From the cell containing the given text, extract its center point as (x, y) coordinate. 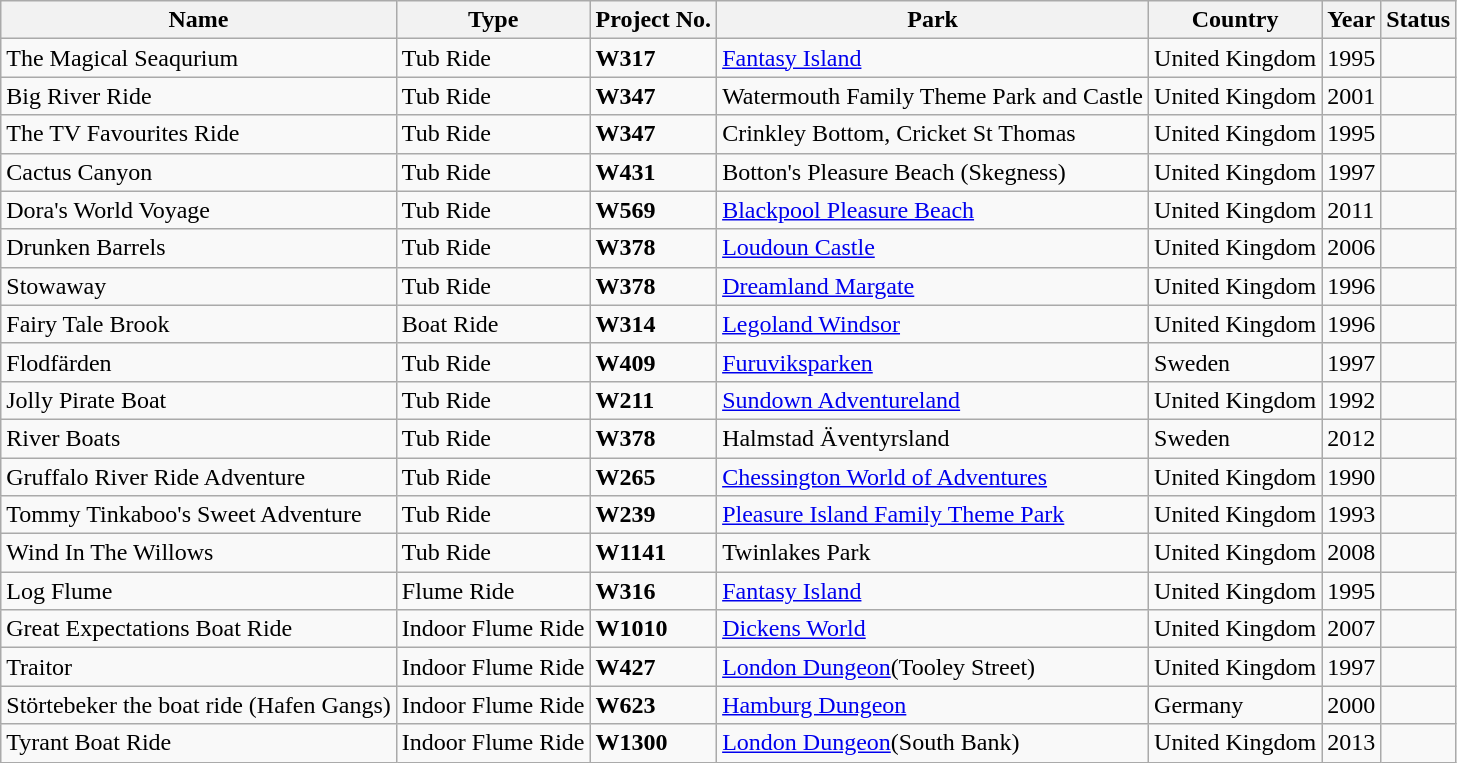
Traitor (199, 667)
W316 (654, 591)
W1010 (654, 629)
Status (1418, 20)
W211 (654, 400)
Halmstad Äventyrsland (933, 438)
Flume Ride (493, 591)
Boat Ride (493, 324)
Flodfärden (199, 362)
Twinlakes Park (933, 553)
Crinkley Bottom, Cricket St Thomas (933, 134)
London Dungeon(South Bank) (933, 743)
2006 (1352, 248)
Botton's Pleasure Beach (Skegness) (933, 172)
W1300 (654, 743)
Cactus Canyon (199, 172)
The Magical Seaqurium (199, 58)
1992 (1352, 400)
Gruffalo River Ride Adventure (199, 477)
Jolly Pirate Boat (199, 400)
Fairy Tale Brook (199, 324)
Big River Ride (199, 96)
W317 (654, 58)
W1141 (654, 553)
2007 (1352, 629)
2012 (1352, 438)
Furuviksparken (933, 362)
Park (933, 20)
Wind In The Willows (199, 553)
Dora's World Voyage (199, 210)
Tyrant Boat Ride (199, 743)
Germany (1236, 705)
Chessington World of Adventures (933, 477)
London Dungeon(Tooley Street) (933, 667)
1990 (1352, 477)
W409 (654, 362)
Sundown Adventureland (933, 400)
W427 (654, 667)
The TV Favourites Ride (199, 134)
Stowaway (199, 286)
Tommy Tinkaboo's Sweet Adventure (199, 515)
W265 (654, 477)
Log Flume (199, 591)
Hamburg Dungeon (933, 705)
Watermouth Family Theme Park and Castle (933, 96)
Dreamland Margate (933, 286)
Drunken Barrels (199, 248)
2000 (1352, 705)
W623 (654, 705)
2008 (1352, 553)
1993 (1352, 515)
W314 (654, 324)
Dickens World (933, 629)
W569 (654, 210)
2001 (1352, 96)
Name (199, 20)
Legoland Windsor (933, 324)
Blackpool Pleasure Beach (933, 210)
Year (1352, 20)
2011 (1352, 210)
Pleasure Island Family Theme Park (933, 515)
Loudoun Castle (933, 248)
River Boats (199, 438)
Country (1236, 20)
2013 (1352, 743)
W431 (654, 172)
Störtebeker the boat ride (Hafen Gangs) (199, 705)
Type (493, 20)
W239 (654, 515)
Project No. (654, 20)
Great Expectations Boat Ride (199, 629)
